Extract the [x, y] coordinate from the center of the cell holding the provided text.  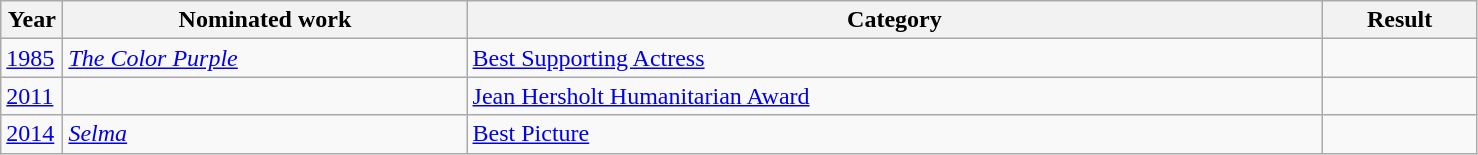
Best Supporting Actress [894, 58]
Category [894, 20]
Year [32, 20]
2014 [32, 134]
Nominated work [265, 20]
Result [1400, 20]
Selma [265, 134]
Best Picture [894, 134]
Jean Hersholt Humanitarian Award [894, 96]
1985 [32, 58]
The Color Purple [265, 58]
2011 [32, 96]
